Return (X, Y) of the center of cell containing provided text 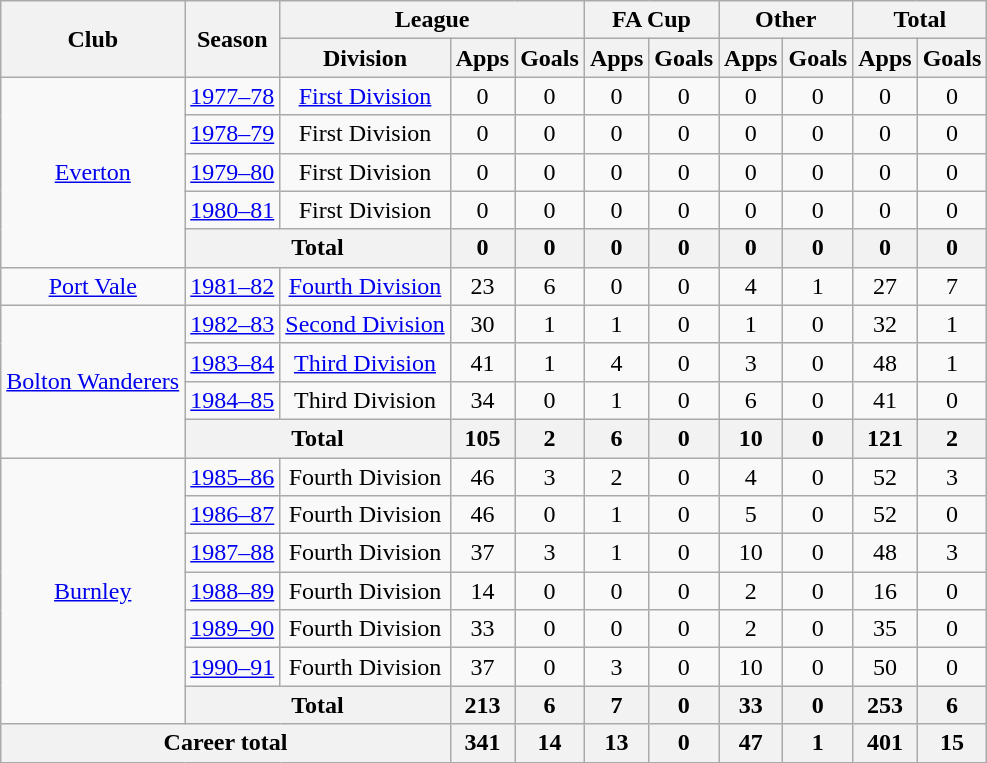
15 (952, 743)
Other (786, 20)
1990–91 (232, 667)
253 (885, 705)
34 (482, 400)
1984–85 (232, 400)
1982–83 (232, 324)
1978–79 (232, 134)
Season (232, 39)
FA Cup (651, 20)
341 (482, 743)
401 (885, 743)
Bolton Wanderers (93, 381)
1981–82 (232, 286)
Division (365, 58)
1977–78 (232, 96)
1988–89 (232, 591)
1989–90 (232, 629)
1987–88 (232, 553)
27 (885, 286)
Port Vale (93, 286)
50 (885, 667)
1983–84 (232, 362)
5 (751, 515)
47 (751, 743)
13 (616, 743)
League (432, 20)
23 (482, 286)
35 (885, 629)
Club (93, 39)
1985–86 (232, 477)
213 (482, 705)
32 (885, 324)
30 (482, 324)
1979–80 (232, 172)
1980–81 (232, 210)
Career total (226, 743)
16 (885, 591)
Second Division (365, 324)
1986–87 (232, 515)
121 (885, 438)
Everton (93, 172)
105 (482, 438)
Burnley (93, 591)
